Capture the cell that displays the provided text and extract its [X, Y] central coordinate. 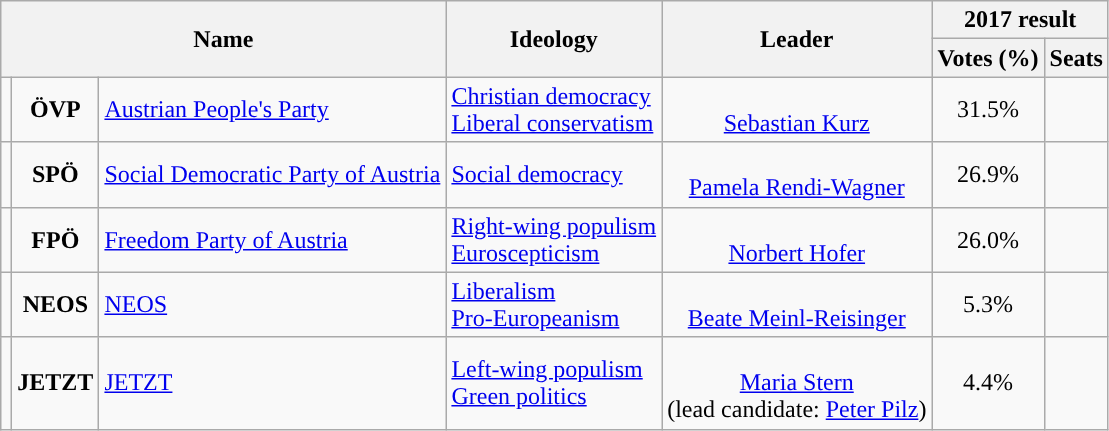
Social democracy [554, 174]
31.5% [988, 110]
Austrian People's Party [272, 110]
LiberalismPro-Europeanism [554, 304]
Votes (%) [988, 58]
ÖVP [56, 110]
5.3% [988, 304]
Social Democratic Party of Austria [272, 174]
FPÖ [56, 240]
4.4% [988, 383]
Freedom Party of Austria [272, 240]
Pamela Rendi-Wagner [797, 174]
Left-wing populismGreen politics [554, 383]
Seats [1076, 58]
Right-wing populismEuroscepticism [554, 240]
Leader [797, 39]
Name [224, 39]
Ideology [554, 39]
26.9% [988, 174]
Beate Meinl-Reisinger [797, 304]
Norbert Hofer [797, 240]
Sebastian Kurz [797, 110]
Maria Stern(lead candidate: Peter Pilz) [797, 383]
SPÖ [56, 174]
2017 result [1020, 20]
Christian democracyLiberal conservatism [554, 110]
26.0% [988, 240]
